From the cell containing the given text, extract its center point as [X, Y] coordinate. 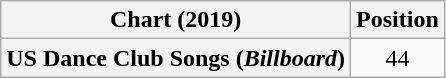
US Dance Club Songs (Billboard) [176, 58]
Chart (2019) [176, 20]
44 [398, 58]
Position [398, 20]
